Determine the [x, y] coordinate at the center of the cell enclosing the given text.  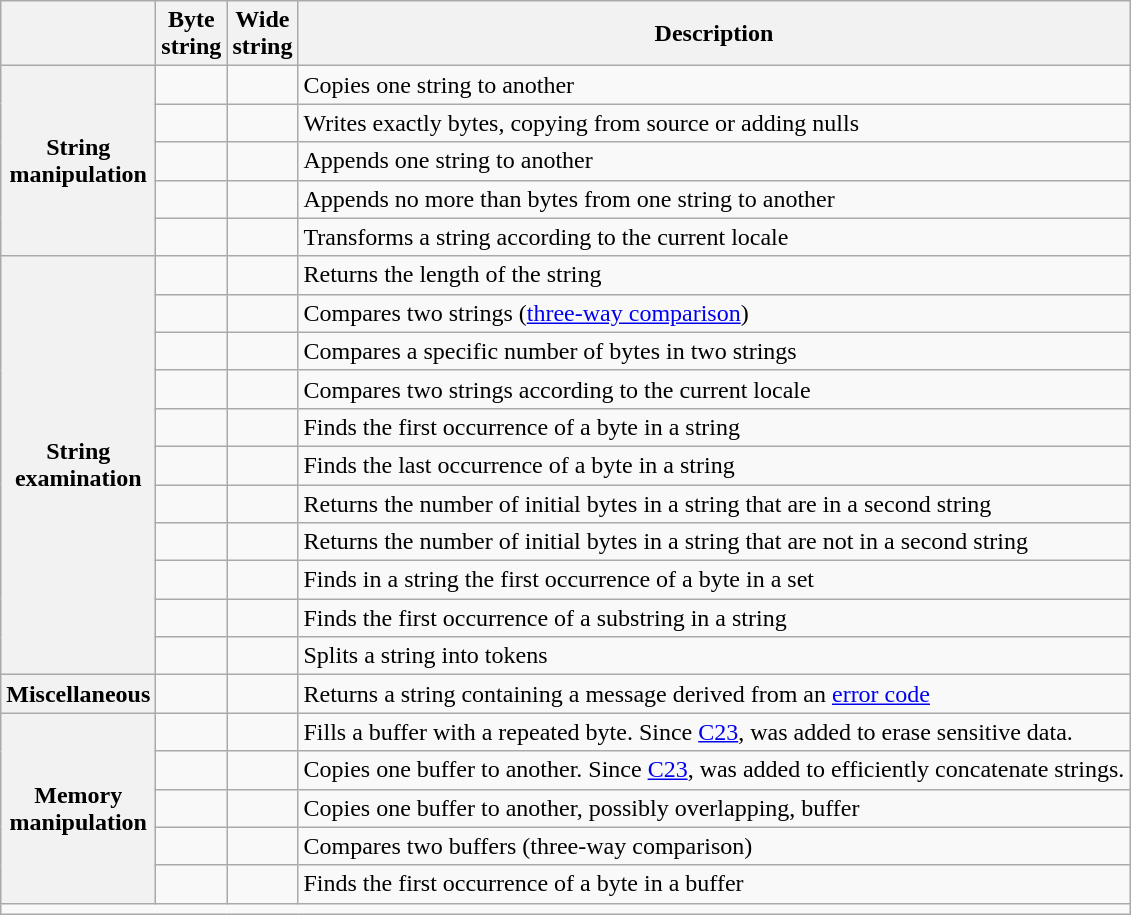
Returns the length of the string [714, 275]
Returns the number of initial bytes in a string that are in a second string [714, 503]
Appends no more than bytes from one string to another [714, 199]
Description [714, 34]
Finds the first occurrence of a substring in a string [714, 618]
Finds the first occurrence of a byte in a buffer [714, 884]
Compares a specific number of bytes in two strings [714, 351]
Miscellaneous [78, 694]
Bytestring [192, 34]
Copies one buffer to another, possibly overlapping, buffer [714, 808]
Writes exactly bytes, copying from source or adding nulls [714, 123]
Compares two buffers (three-way comparison) [714, 846]
Copies one buffer to another. Since C23, was added to efficiently concatenate strings. [714, 770]
Widestring [262, 34]
Copies one string to another [714, 85]
Finds the last occurrence of a byte in a string [714, 465]
Splits a string into tokens [714, 656]
Stringmanipulation [78, 161]
Memorymanipulation [78, 808]
Finds in a string the first occurrence of a byte in a set [714, 580]
Returns a string containing a message derived from an error code [714, 694]
Appends one string to another [714, 161]
Finds the first occurrence of a byte in a string [714, 427]
String examination [78, 466]
Compares two strings (three-way comparison) [714, 313]
Returns the number of initial bytes in a string that are not in a second string [714, 542]
Fills a buffer with a repeated byte. Since C23, was added to erase sensitive data. [714, 732]
Compares two strings according to the current locale [714, 389]
Transforms a string according to the current locale [714, 237]
